Search for the cell housing the specified text and yield its [x, y] center coordinate. 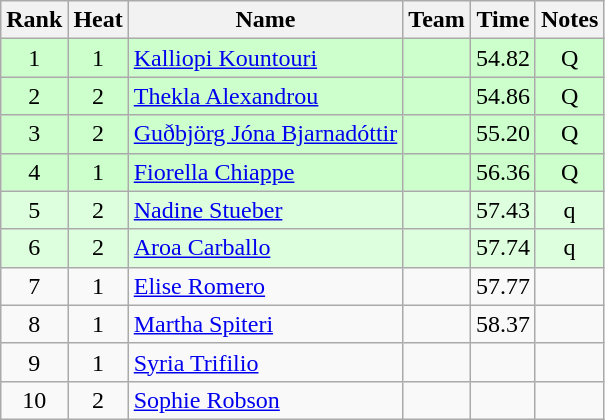
54.86 [502, 96]
9 [34, 362]
Guðbjörg Jóna Bjarnadóttir [266, 134]
57.74 [502, 248]
56.36 [502, 172]
6 [34, 248]
57.77 [502, 286]
Kalliopi Kountouri [266, 58]
4 [34, 172]
8 [34, 324]
Thekla Alexandrou [266, 96]
Aroa Carballo [266, 248]
Time [502, 20]
Notes [569, 20]
Heat [98, 20]
7 [34, 286]
Syria Trifilio [266, 362]
Elise Romero [266, 286]
Sophie Robson [266, 400]
54.82 [502, 58]
55.20 [502, 134]
Rank [34, 20]
5 [34, 210]
Team [437, 20]
Name [266, 20]
Fiorella Chiappe [266, 172]
57.43 [502, 210]
Nadine Stueber [266, 210]
Martha Spiteri [266, 324]
10 [34, 400]
3 [34, 134]
58.37 [502, 324]
